Pinpoint the cell where the given text exists, returning its [X, Y] midpoint coordinate. 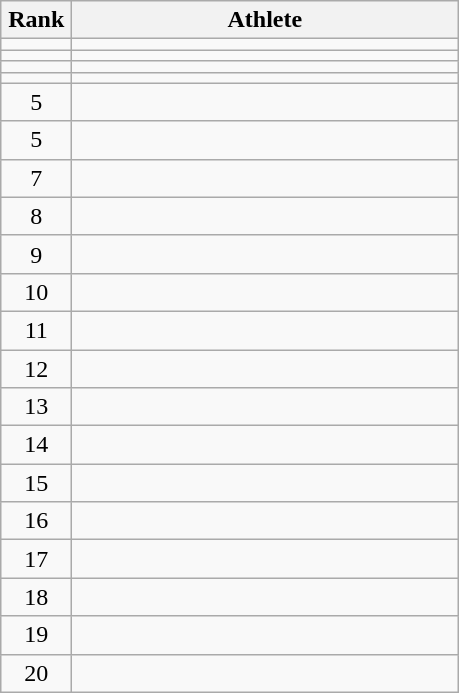
11 [36, 330]
18 [36, 597]
Rank [36, 20]
20 [36, 673]
9 [36, 254]
10 [36, 292]
17 [36, 559]
14 [36, 445]
7 [36, 178]
16 [36, 521]
15 [36, 483]
13 [36, 407]
12 [36, 369]
19 [36, 635]
Athlete [265, 20]
8 [36, 216]
